Provide the (x, y) coordinate of the cell's center where the given text is located.  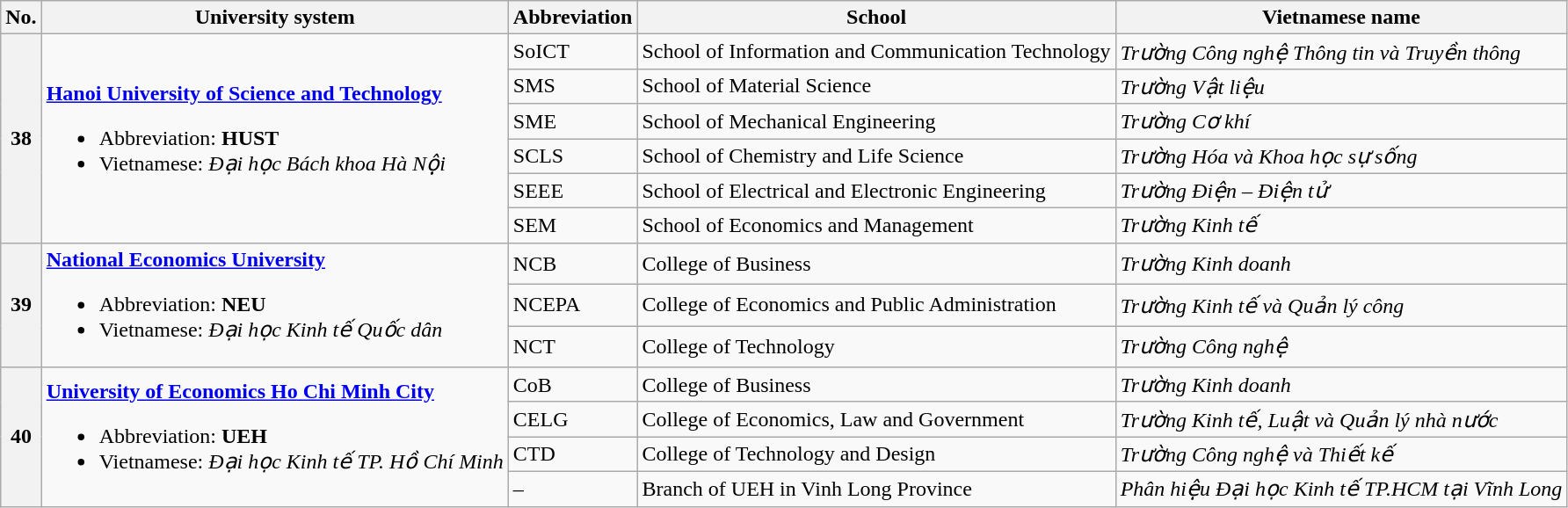
Vietnamese name (1341, 18)
38 (21, 139)
University of Economics Ho Chi Minh CityAbbreviation: UEHVietnamese: Đại học Kinh tế TP. Hồ Chí Minh (274, 437)
SoICT (573, 52)
SCLS (573, 156)
Trường Kinh tế và Quản lý công (1341, 304)
SEEE (573, 191)
NCEPA (573, 304)
Trường Điện – Điện tử (1341, 191)
Hanoi University of Science and TechnologyAbbreviation: HUSTVietnamese: Đại học Bách khoa Hà Nội (274, 139)
School of Chemistry and Life Science (876, 156)
School of Economics and Management (876, 226)
CELG (573, 419)
SME (573, 121)
School of Information and Communication Technology (876, 52)
Phân hiệu Đại học Kinh tế TP.HCM tại Vĩnh Long (1341, 489)
40 (21, 437)
Branch of UEH in Vinh Long Province (876, 489)
CTD (573, 454)
NCT (573, 346)
Trường Vật liệu (1341, 86)
College of Economics and Public Administration (876, 304)
– (573, 489)
College of Technology and Design (876, 454)
College of Technology (876, 346)
SMS (573, 86)
Trường Hóa và Khoa học sự sống (1341, 156)
CoB (573, 385)
University system (274, 18)
School (876, 18)
NCB (573, 264)
School of Electrical and Electronic Engineering (876, 191)
Abbreviation (573, 18)
College of Economics, Law and Government (876, 419)
Trường Công nghệ Thông tin và Truyền thông (1341, 52)
Trường Cơ khí (1341, 121)
39 (21, 305)
No. (21, 18)
National Economics UniversityAbbreviation: NEUVietnamese: Đại học Kinh tế Quốc dân (274, 305)
School of Mechanical Engineering (876, 121)
SEM (573, 226)
Trường Kinh tế (1341, 226)
Trường Công nghệ (1341, 346)
School of Material Science (876, 86)
Trường Công nghệ và Thiết kế (1341, 454)
Trường Kinh tế, Luật và Quản lý nhà nước (1341, 419)
